Return the (x, y) coordinate for the center point of the cell that contains the specified text.  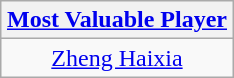
Most Valuable Player (116, 20)
Zheng Haixia (116, 58)
